Determine the [x, y] coordinate at the center of the cell enclosing the given text.  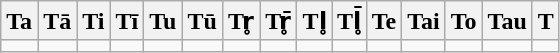
Tl̥̄ [350, 21]
Ta [20, 21]
Tī [127, 21]
T [546, 21]
Tau [507, 21]
Tā [58, 21]
Tr̥̄ [278, 21]
Ti [94, 21]
Tai [424, 21]
Tl̥ [314, 21]
Tū [202, 21]
Tr̥ [240, 21]
Te [384, 21]
To [464, 21]
Tu [163, 21]
